Identify which cell holds the provided text, then report its [x, y] central coordinate. 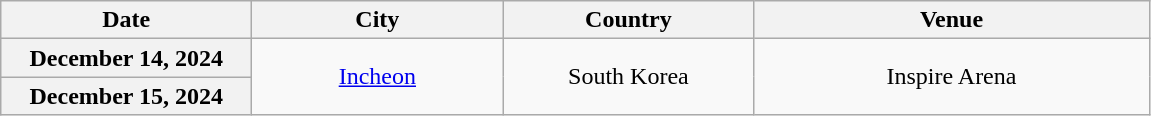
Incheon [378, 77]
December 15, 2024 [126, 96]
Venue [952, 20]
Date [126, 20]
Inspire Arena [952, 77]
Country [628, 20]
City [378, 20]
December 14, 2024 [126, 58]
South Korea [628, 77]
